Provide the [X, Y] coordinate of the cell's center where the given text is located.  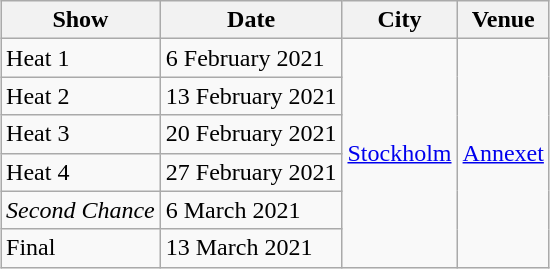
Annexet [503, 153]
City [400, 20]
Second Chance [81, 210]
Venue [503, 20]
Show [81, 20]
13 February 2021 [251, 96]
6 February 2021 [251, 58]
Heat 2 [81, 96]
Heat 4 [81, 172]
Date [251, 20]
13 March 2021 [251, 248]
Heat 1 [81, 58]
6 March 2021 [251, 210]
20 February 2021 [251, 134]
Final [81, 248]
Stockholm [400, 153]
Heat 3 [81, 134]
27 February 2021 [251, 172]
